For the text-containing cell, return its midpoint in [X, Y] coordinate format. 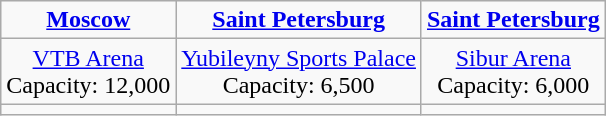
VTB ArenaCapacity: 12,000 [88, 72]
Sibur ArenaCapacity: 6,000 [513, 72]
Yubileyny Sports PalaceCapacity: 6,500 [299, 72]
Moscow [88, 20]
